Find where the given text appears and provide that cell's center as [X, Y] coordinate. 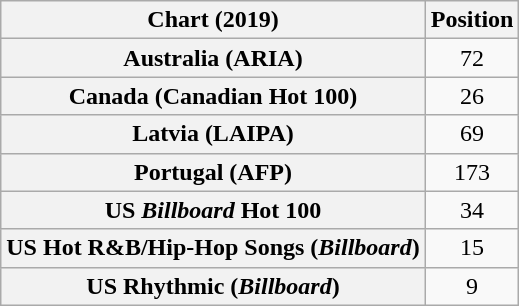
Position [472, 20]
69 [472, 134]
173 [472, 172]
72 [472, 58]
Australia (ARIA) [213, 58]
US Billboard Hot 100 [213, 210]
26 [472, 96]
15 [472, 248]
Latvia (LAIPA) [213, 134]
Portugal (AFP) [213, 172]
34 [472, 210]
9 [472, 286]
US Hot R&B/Hip-Hop Songs (Billboard) [213, 248]
US Rhythmic (Billboard) [213, 286]
Canada (Canadian Hot 100) [213, 96]
Chart (2019) [213, 20]
